Determine the [X, Y] coordinate at the center of the cell enclosing the given text.  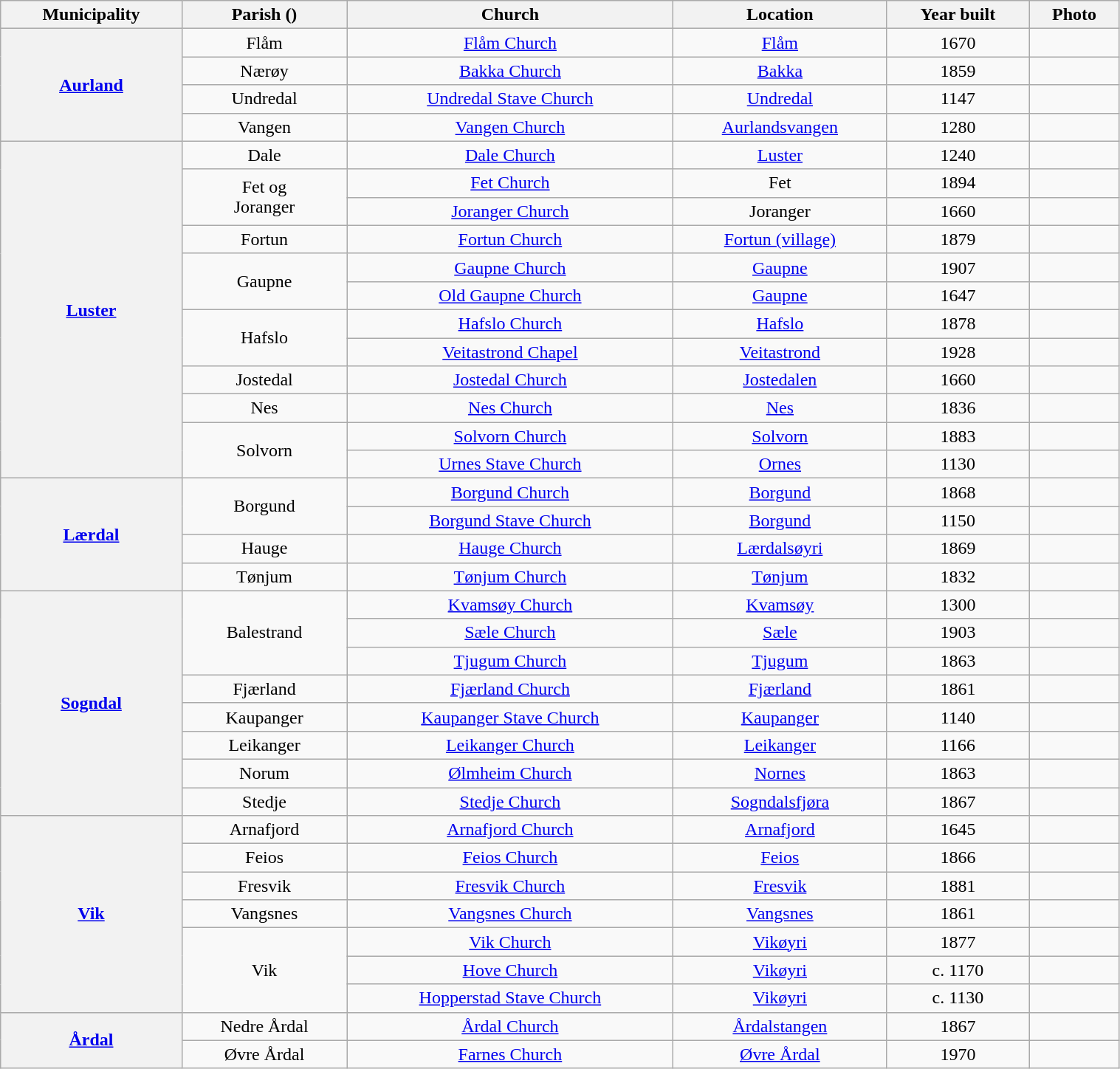
Fortun Church [510, 239]
Year built [958, 15]
Hauge [264, 549]
Tjugum Church [510, 661]
Fortun (village) [780, 239]
Nærøy [264, 71]
Stedje [264, 801]
1869 [958, 549]
Church [510, 15]
Feios Church [510, 858]
Hafslo Church [510, 323]
Dale Church [510, 155]
Fet [780, 183]
1140 [958, 717]
1836 [958, 408]
Veitastrond Chapel [510, 352]
1907 [958, 267]
Undredal Stave Church [510, 99]
Fresvik Church [510, 886]
Bakka [780, 71]
Jostedal Church [510, 380]
1240 [958, 155]
c. 1130 [958, 998]
Hove Church [510, 970]
Fortun [264, 239]
Årdalstangen [780, 1026]
Tønjum Church [510, 577]
Lærdal [92, 534]
Nes Church [510, 408]
Joranger [780, 211]
1878 [958, 323]
c. 1170 [958, 970]
Kvamsøy Church [510, 605]
Aurlandsvangen [780, 127]
Sæle [780, 633]
Location [780, 15]
1280 [958, 127]
Bakka Church [510, 71]
Kaupanger Stave Church [510, 717]
1970 [958, 1054]
Jostedal [264, 380]
Sogndalsfjøra [780, 801]
1866 [958, 858]
Photo [1074, 15]
Ornes [780, 464]
1928 [958, 352]
Stedje Church [510, 801]
Urnes Stave Church [510, 464]
Fjærland Church [510, 689]
Arnafjord Church [510, 830]
Kvamsøy [780, 605]
1868 [958, 492]
Gaupne Church [510, 267]
Flåm Church [510, 43]
Aurland [92, 85]
1150 [958, 520]
Vangen [264, 127]
Vangsnes Church [510, 914]
Sogndal [92, 703]
1670 [958, 43]
Municipality [92, 15]
Årdal [92, 1040]
Balestrand [264, 633]
Parish () [264, 15]
1881 [958, 886]
Jostedalen [780, 380]
Dale [264, 155]
1832 [958, 577]
1859 [958, 71]
1877 [958, 942]
Fet ogJoranger [264, 197]
Joranger Church [510, 211]
1300 [958, 605]
1883 [958, 436]
Farnes Church [510, 1054]
1903 [958, 633]
Nedre Årdal [264, 1026]
1879 [958, 239]
Ølmheim Church [510, 773]
Årdal Church [510, 1026]
1130 [958, 464]
1166 [958, 745]
Vangen Church [510, 127]
Fet Church [510, 183]
Borgund Church [510, 492]
Leikanger Church [510, 745]
Veitastrond [780, 352]
Tjugum [780, 661]
Borgund Stave Church [510, 520]
1894 [958, 183]
Norum [264, 773]
Nornes [780, 773]
1645 [958, 830]
Solvorn Church [510, 436]
Old Gaupne Church [510, 295]
1147 [958, 99]
Hopperstad Stave Church [510, 998]
Lærdalsøyri [780, 549]
1647 [958, 295]
Vik Church [510, 942]
Hauge Church [510, 549]
Sæle Church [510, 633]
